Find where the given text appears and provide that cell's center as [x, y] coordinate. 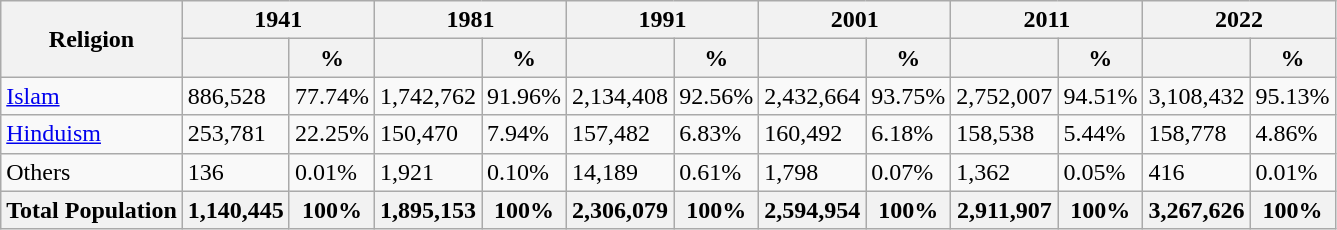
Others [92, 172]
1,798 [812, 172]
22.25% [332, 134]
2001 [855, 20]
Total Population [92, 210]
77.74% [332, 96]
7.94% [524, 134]
0.61% [716, 172]
Islam [92, 96]
14,189 [620, 172]
94.51% [1100, 96]
158,778 [1196, 134]
1,742,762 [428, 96]
1,362 [1004, 172]
416 [1196, 172]
0.10% [524, 172]
886,528 [236, 96]
2,752,007 [1004, 96]
1941 [278, 20]
1991 [663, 20]
157,482 [620, 134]
2011 [1047, 20]
2,134,408 [620, 96]
3,108,432 [1196, 96]
1,895,153 [428, 210]
3,267,626 [1196, 210]
0.05% [1100, 172]
1,140,445 [236, 210]
1981 [470, 20]
92.56% [716, 96]
253,781 [236, 134]
5.44% [1100, 134]
2,306,079 [620, 210]
0.07% [908, 172]
1,921 [428, 172]
136 [236, 172]
2,432,664 [812, 96]
93.75% [908, 96]
Religion [92, 39]
95.13% [1292, 96]
158,538 [1004, 134]
2,594,954 [812, 210]
4.86% [1292, 134]
160,492 [812, 134]
6.83% [716, 134]
91.96% [524, 96]
2022 [1239, 20]
Hinduism [92, 134]
150,470 [428, 134]
2,911,907 [1004, 210]
6.18% [908, 134]
